Return [x, y] of the center of cell containing provided text 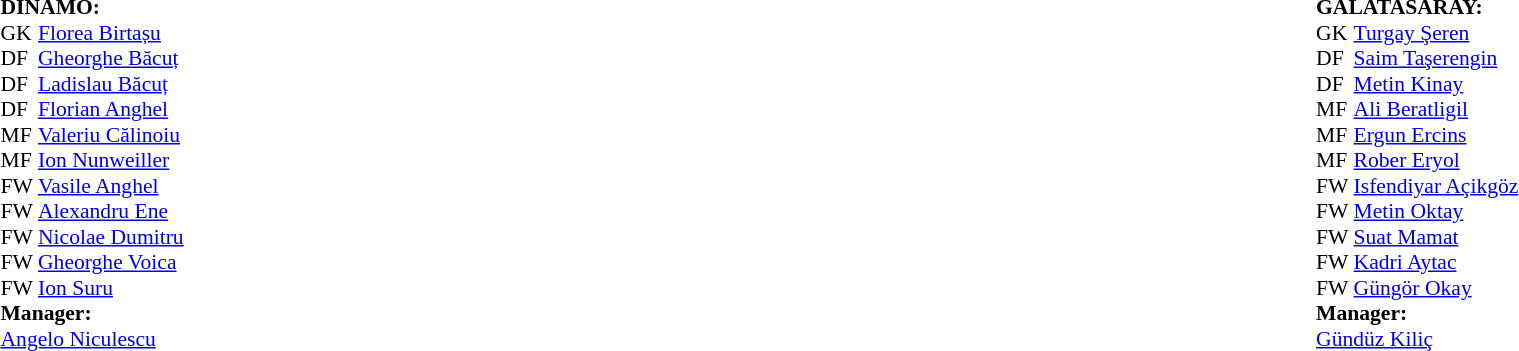
Alexandru Ene [111, 211]
Suat Mamat [1436, 237]
Ergun Ercins [1436, 135]
Turgay Şeren [1436, 33]
Florea Birtașu [111, 33]
Valeriu Călinoiu [111, 135]
Ladislau Băcuț [111, 84]
Ion Nunweiller [111, 161]
Vasile Anghel [111, 186]
Ion Suru [111, 288]
Metin Oktay [1436, 211]
Saim Taşerengin [1436, 59]
Florian Anghel [111, 109]
Kadri Aytac [1436, 263]
Gheorghe Băcuț [111, 59]
Ali Beratligil [1436, 109]
Nicolae Dumitru [111, 237]
Metin Kinay [1436, 84]
Gheorghe Voica [111, 263]
Isfendiyar Açikgöz [1436, 186]
Güngör Okay [1436, 288]
Rober Eryol [1436, 161]
